For the text-containing cell, return its midpoint in (x, y) coordinate format. 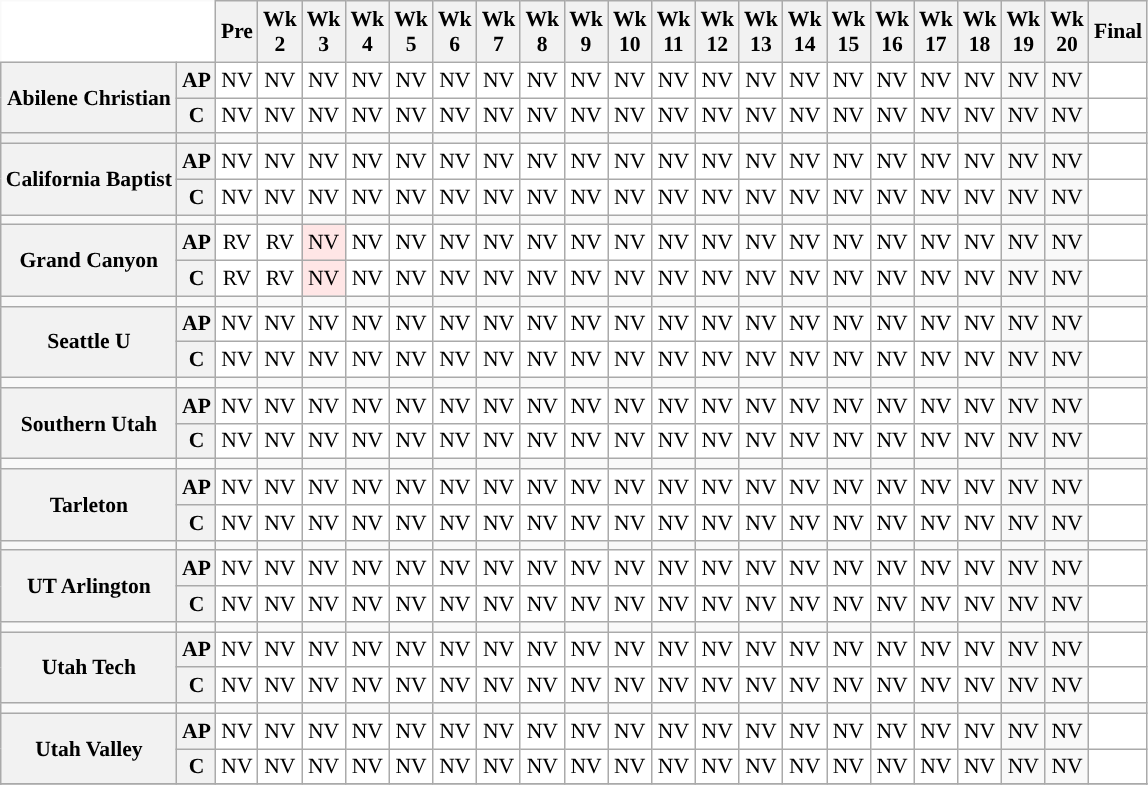
California Baptist (89, 180)
Utah Tech (89, 668)
Wk17 (936, 32)
Wk11 (674, 32)
Utah Valley (89, 748)
UT Arlington (89, 586)
Wk13 (761, 32)
Wk9 (586, 32)
Wk19 (1023, 32)
Wk18 (980, 32)
Abilene Christian (89, 98)
Seattle U (89, 342)
Wk10 (630, 32)
Grand Canyon (89, 260)
Wk3 (324, 32)
Wk8 (542, 32)
Wk16 (892, 32)
Wk4 (367, 32)
Tarleton (89, 504)
Wk14 (805, 32)
Wk5 (411, 32)
Pre (237, 32)
Wk15 (849, 32)
Wk12 (717, 32)
Wk6 (455, 32)
Wk20 (1067, 32)
Southern Utah (89, 424)
Wk7 (499, 32)
Wk2 (280, 32)
Final (1118, 32)
